Scan for the cell matching the given text and deliver its [x, y] coordinate at center. 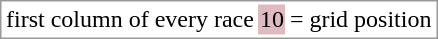
= grid position [360, 19]
10 [272, 19]
first column of every race [130, 19]
